Identify which cell holds the provided text, then report its (x, y) central coordinate. 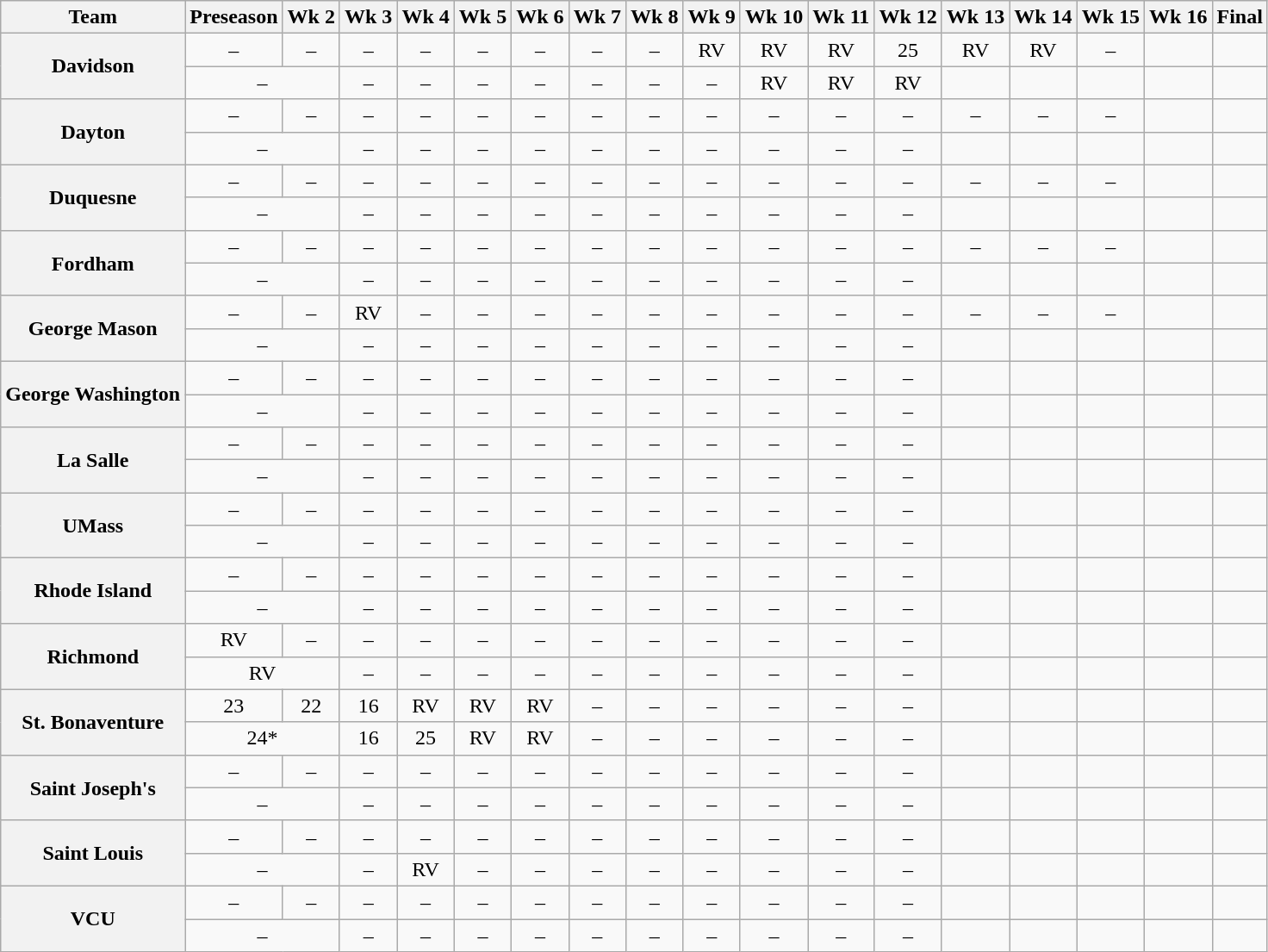
Saint Joseph's (93, 787)
Wk 4 (426, 17)
Wk 3 (368, 17)
Wk 12 (908, 17)
Wk 5 (482, 17)
Fordham (93, 263)
Wk 6 (540, 17)
Wk 8 (655, 17)
Wk 7 (597, 17)
Wk 10 (774, 17)
Duquesne (93, 197)
Richmond (93, 656)
Wk 9 (712, 17)
La Salle (93, 460)
23 (234, 706)
Final (1240, 17)
Wk 2 (311, 17)
24* (263, 738)
Wk 16 (1178, 17)
Preseason (234, 17)
Team (93, 17)
Rhode Island (93, 591)
Dayton (93, 132)
VCU (93, 918)
UMass (93, 526)
Saint Louis (93, 853)
22 (311, 706)
Wk 14 (1043, 17)
George Washington (93, 394)
Wk 11 (841, 17)
Wk 15 (1110, 17)
Wk 13 (975, 17)
Davidson (93, 66)
St. Bonaventure (93, 722)
George Mason (93, 328)
